For the text-containing cell, return its midpoint in (x, y) coordinate format. 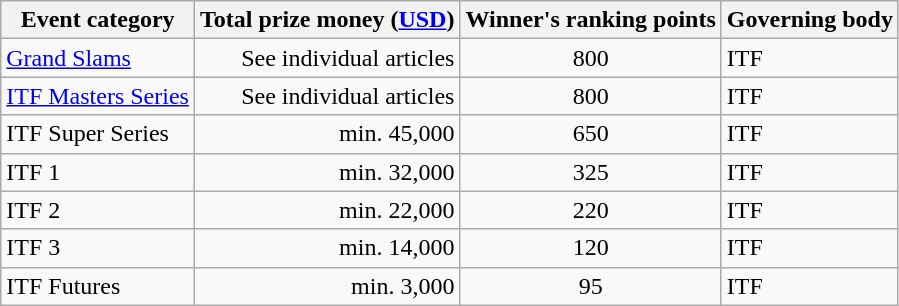
95 (590, 286)
Governing body (810, 20)
Winner's ranking points (590, 20)
650 (590, 134)
ITF Super Series (98, 134)
ITF 1 (98, 172)
ITF 3 (98, 248)
220 (590, 210)
ITF 2 (98, 210)
ITF Futures (98, 286)
Total prize money (USD) (327, 20)
325 (590, 172)
ITF Masters Series (98, 96)
120 (590, 248)
min. 3,000 (327, 286)
Grand Slams (98, 58)
min. 45,000 (327, 134)
min. 22,000 (327, 210)
Event category (98, 20)
min. 14,000 (327, 248)
min. 32,000 (327, 172)
